Extract the (X, Y) coordinate from the center of the cell holding the provided text.  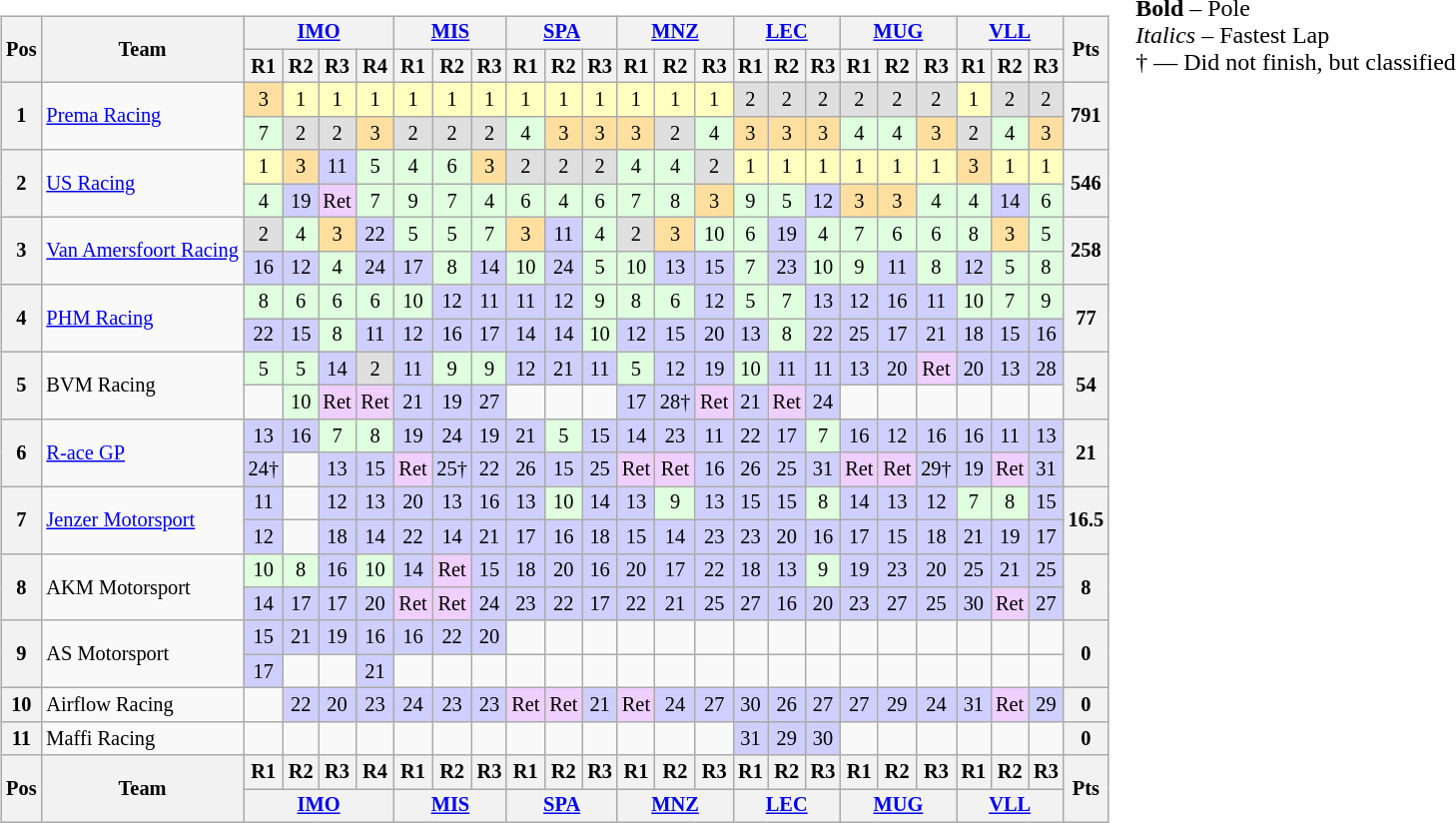
258 (1087, 252)
28† (675, 403)
25† (451, 469)
29† (936, 469)
Prema Racing (142, 116)
54 (1087, 386)
PHM Racing (142, 318)
US Racing (142, 184)
Maffi Racing (142, 738)
546 (1087, 184)
AS Motorsport (142, 653)
Airflow Racing (142, 705)
Van Amersfoort Racing (142, 252)
AKM Motorsport (142, 587)
Jenzer Motorsport (142, 519)
BVM Racing (142, 386)
28 (1047, 369)
16.5 (1087, 519)
R-ace GP (142, 453)
77 (1087, 318)
791 (1087, 116)
24† (264, 469)
